Output the (X, Y) coordinate of the center of the cell containing the given text.  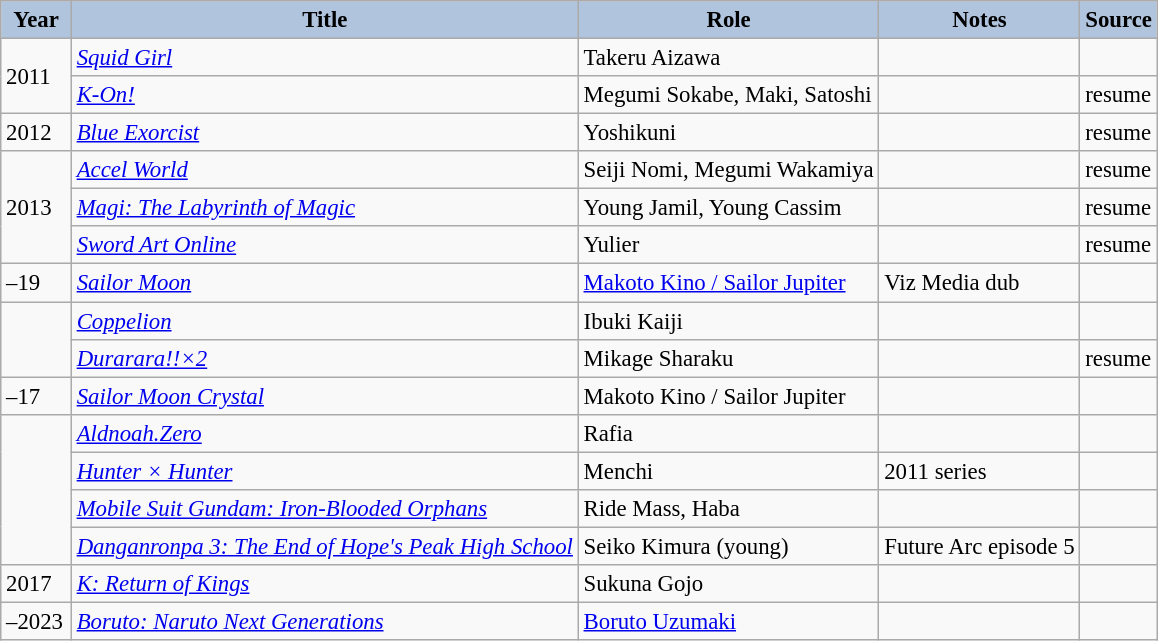
Notes (980, 20)
Takeru Aizawa (728, 58)
Sword Art Online (324, 245)
K: Return of Kings (324, 584)
2013 (36, 208)
Yulier (728, 245)
Durarara!!×2 (324, 358)
–2023 (36, 621)
2011 (36, 76)
Year (36, 20)
Blue Exorcist (324, 133)
Ride Mass, Haba (728, 509)
2012 (36, 133)
Megumi Sokabe, Maki, Satoshi (728, 95)
Boruto: Naruto Next Generations (324, 621)
Ibuki Kaiji (728, 321)
Aldnoah.Zero (324, 433)
Rafia (728, 433)
Role (728, 20)
Danganronpa 3: The End of Hope's Peak High School (324, 546)
Young Jamil, Young Cassim (728, 208)
Future Arc episode 5 (980, 546)
Mobile Suit Gundam: Iron-Blooded Orphans (324, 509)
K-On! (324, 95)
Mikage Sharaku (728, 358)
Seiji Nomi, Megumi Wakamiya (728, 170)
Boruto Uzumaki (728, 621)
2017 (36, 584)
Magi: The Labyrinth of Magic (324, 208)
Coppelion (324, 321)
Seiko Kimura (young) (728, 546)
2011 series (980, 471)
–19 (36, 283)
–17 (36, 396)
Viz Media dub (980, 283)
Accel World (324, 170)
Sailor Moon Crystal (324, 396)
Title (324, 20)
Menchi (728, 471)
Sukuna Gojo (728, 584)
Sailor Moon (324, 283)
Source (1118, 20)
Squid Girl (324, 58)
Yoshikuni (728, 133)
Hunter × Hunter (324, 471)
